Return [x, y] of the center of cell containing provided text 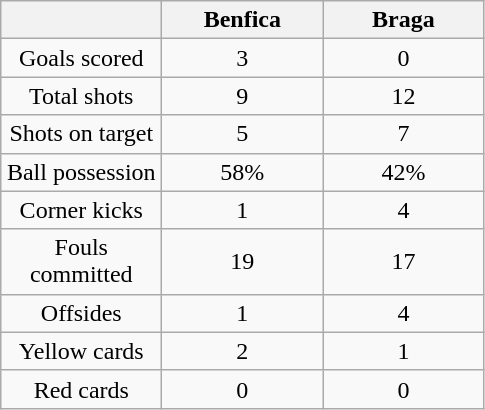
Shots on target [82, 134]
Yellow cards [82, 351]
19 [242, 262]
9 [242, 96]
12 [404, 96]
7 [404, 134]
2 [242, 351]
58% [242, 172]
5 [242, 134]
Offsides [82, 313]
Red cards [82, 389]
Ball possession [82, 172]
Total shots [82, 96]
Braga [404, 20]
3 [242, 58]
Fouls committed [82, 262]
42% [404, 172]
17 [404, 262]
Benfica [242, 20]
Goals scored [82, 58]
Corner kicks [82, 210]
